From the cell containing the given text, extract its center point as [x, y] coordinate. 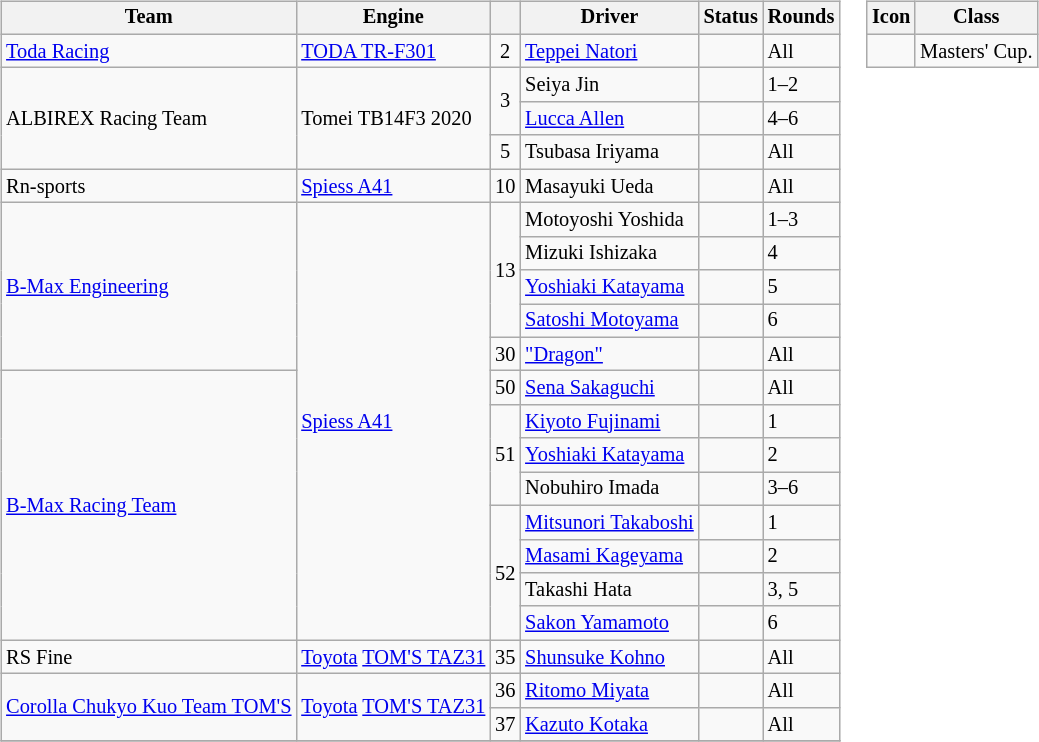
35 [505, 657]
Engine [393, 18]
3 [505, 102]
Satoshi Motoyama [609, 321]
Masami Kageyama [609, 556]
Toda Racing [148, 51]
50 [505, 388]
Mizuki Ishizaka [609, 253]
Team [148, 18]
Class [976, 18]
B-Max Engineering [148, 287]
3–6 [802, 489]
10 [505, 186]
37 [505, 724]
4 [802, 253]
Masters' Cup. [976, 51]
1–2 [802, 85]
3, 5 [802, 590]
ALBIREX Racing Team [148, 118]
Status [731, 18]
13 [505, 270]
30 [505, 354]
Motoyoshi Yoshida [609, 220]
Ritomo Miyata [609, 691]
Rn-sports [148, 186]
Teppei Natori [609, 51]
Tsubasa Iriyama [609, 152]
Shunsuke Kohno [609, 657]
Kazuto Kotaka [609, 724]
B-Max Racing Team [148, 506]
Nobuhiro Imada [609, 489]
4–6 [802, 119]
Takashi Hata [609, 590]
52 [505, 572]
36 [505, 691]
Lucca Allen [609, 119]
Tomei TB14F3 2020 [393, 118]
Sena Sakaguchi [609, 388]
Driver [609, 18]
Kiyoto Fujinami [609, 422]
Mitsunori Takaboshi [609, 522]
TODA TR-F301 [393, 51]
Masayuki Ueda [609, 186]
Sakon Yamamoto [609, 623]
1–3 [802, 220]
51 [505, 456]
"Dragon" [609, 354]
Corolla Chukyo Kuo Team TOM'S [148, 708]
Seiya Jin [609, 85]
Rounds [802, 18]
Icon [891, 18]
RS Fine [148, 657]
